Extract the (x, y) coordinate from the center of the cell holding the provided text.  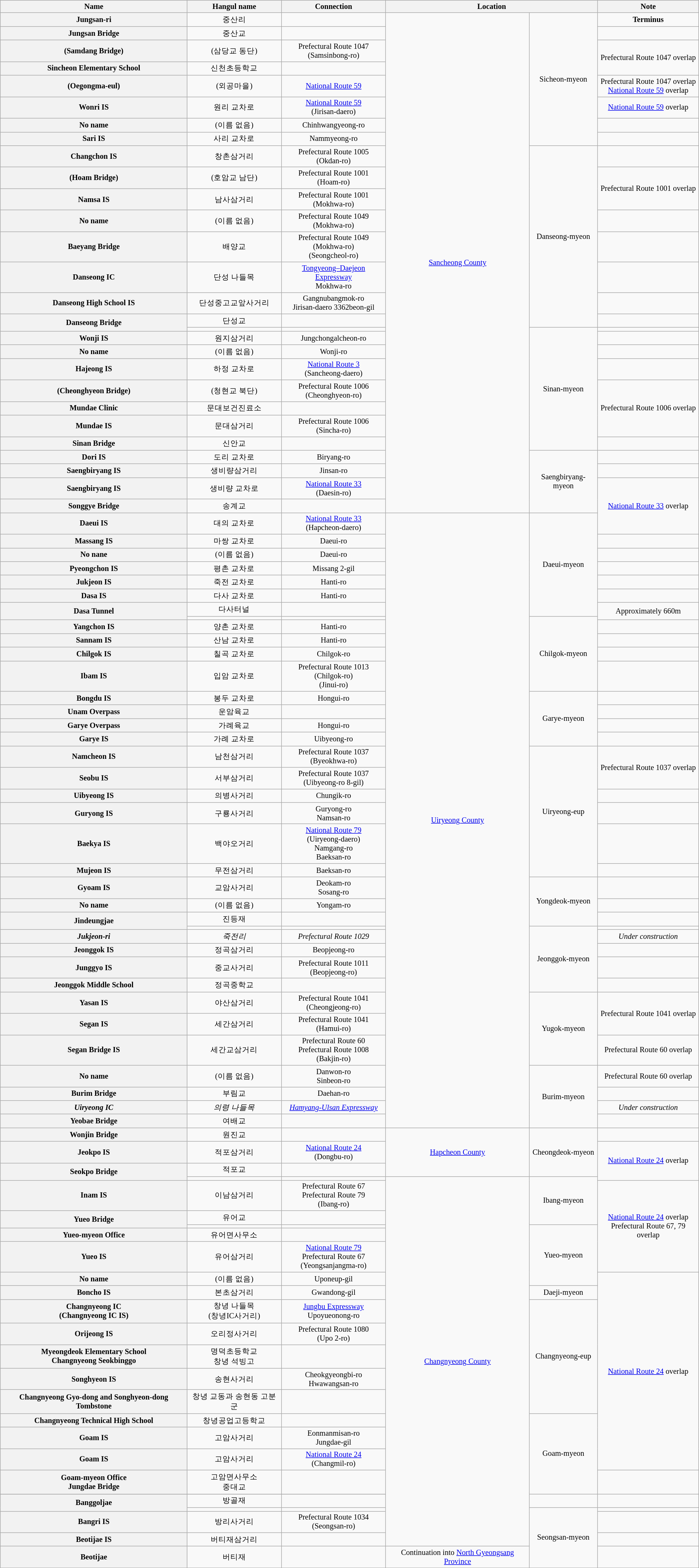
Sinan Bridge (94, 444)
Connection (333, 6)
Prefectural Route 1041 overlap (648, 1013)
Hapcheon County (458, 1152)
Changnyeong IC(Changnyeong IC IS) (94, 1311)
Dasa IS (94, 596)
산남 교차로 (234, 640)
(청현교 북단) (234, 391)
Hamyang-Ulsan Expressway (333, 1107)
Location (492, 6)
Approximately 660m (648, 611)
Namcheon IS (94, 757)
Yangchon IS (94, 627)
National Route 24(Changmil-ro) (333, 1459)
본초삼거리 (234, 1293)
Cheongdeok-myeon (564, 1152)
Mundae IS (94, 426)
Jeonggok IS (94, 950)
Danseong High School IS (94, 303)
Yongdeok-myeon (564, 901)
Baeksan-ro (333, 870)
National Route 79Prefectural Route 67(Yeongsanjangma-ro) (333, 1257)
Hangul name (234, 6)
도리 교차로 (234, 457)
Segan IS (94, 1024)
Chilgok-ro (333, 654)
창녕 교동과 송현동 고분군 (234, 1401)
Jindeungjae (94, 921)
Deokam-roSosang-ro (333, 888)
Yongam-ro (333, 905)
Prefectural Route 1034(Seongsan-ro) (333, 1522)
Prefectural Route 1029 (333, 936)
Wonjin Bridge (94, 1135)
Jungbu ExpresswayUpoyueonong-ro (333, 1311)
교암사거리 (234, 888)
Missang 2-gil (333, 568)
문대삼거리 (234, 426)
Seokpo Bridge (94, 1171)
Prefectural Route 1047 overlapNational Route 59 overlap (648, 86)
National Route 33(Hapcheon-daero) (333, 523)
Prefectural Route 1047(Samsinbong-ro) (333, 51)
Yueo-myeon Office (94, 1234)
Sinan-myeon (564, 388)
National Route 33 overlap (648, 506)
정곡삼거리 (234, 950)
Jungsan-ri (94, 19)
Myeongdeok Elementary SchoolChangnyeong Seokbinggo (94, 1356)
Changnyeong-eup (564, 1356)
National Route 33(Daesin-ro) (333, 488)
Uiryeong IC (94, 1107)
방골재 (234, 1501)
Namsa IS (94, 199)
Name (94, 6)
Chilgok-myeon (564, 654)
죽전리 (234, 936)
Prefectural Route 1049(Mokhwa-ro) (333, 221)
송현사거리 (234, 1379)
Bongdu IS (94, 698)
Uiryeong County (458, 820)
Jukjeon-ri (94, 936)
Yugok-myeon (564, 1029)
Unam Overpass (94, 712)
Chilgok IS (94, 654)
Gyoam IS (94, 888)
Junggyo IS (94, 968)
Danwon-roSinbeon-ro (333, 1076)
Prefectural Route 1001(Hoam-ro) (333, 178)
Seongsan-myeon (564, 1537)
Sari IS (94, 139)
Garye-myeon (564, 719)
Prefectural Route 1037 overlap (648, 767)
Prefectural Route 1047 overlap (648, 57)
Dasa Tunnel (94, 611)
Baeyang Bridge (94, 247)
명덕초등학교창녕 석빙고 (234, 1356)
Wonri IS (94, 107)
중산교 (234, 34)
Dori IS (94, 457)
적포삼거리 (234, 1152)
창녕공업고등학교 (234, 1420)
마쌍 교차로 (234, 541)
무전삼거리 (234, 870)
유어삼거리 (234, 1257)
원리 교차로 (234, 107)
(Samdang Bridge) (94, 51)
Prefectural Route 1006 overlap (648, 408)
National Route 59(Jirisan-daero) (333, 107)
(호암교 남단) (234, 178)
Uiryeong-eup (564, 811)
송계교 (234, 506)
Baekya IS (94, 843)
Prefectural Route 1001(Mokhwa-ro) (333, 199)
Changnyeong Gyo-dong and Songhyeon-dong Tombstone (94, 1401)
National Route 59 overlap (648, 107)
Continuation into North Gyeongsang Province (458, 1557)
Prefectural Route 1013(Chilgok-ro)(Jinui-ro) (333, 676)
Beotijae (94, 1557)
유어면사무소 (234, 1234)
Banggoljae (94, 1502)
대의 교차로 (234, 523)
Ibam IS (94, 676)
Boncho IS (94, 1293)
Beotijae IS (94, 1539)
Prefectural Route 1041(Cheongjeong-ro) (333, 1003)
봉두 교차로 (234, 698)
단성중고교앞사거리 (234, 303)
다사 교차로 (234, 596)
(Oegongma-eul) (94, 86)
Prefectural Route 67Prefectural Route 79(Ibang-ro) (333, 1195)
Danseong-myeon (564, 236)
여배교 (234, 1121)
생비량 교차로 (234, 488)
Goam-myeon OfficeJungdae Bridge (94, 1482)
Hajeong IS (94, 369)
의병사거리 (234, 795)
Yueo Bridge (94, 1219)
신천초등학교 (234, 69)
Sicheon-myeon (564, 79)
칠곡 교차로 (234, 654)
Ibang-myeon (564, 1201)
Goam-myeon (564, 1454)
문대보건진료소 (234, 408)
생비량삼거리 (234, 470)
National Route 3(Sancheong-daero) (333, 369)
Yueo IS (94, 1257)
Seobu IS (94, 778)
Jungsan Bridge (94, 34)
Nammyeong-ro (333, 139)
하정 교차로 (234, 369)
Sannam IS (94, 640)
버티재 (234, 1557)
Prefectural Route 60Prefectural Route 1008(Bakjin-ro) (333, 1050)
오리정사거리 (234, 1334)
입암 교차로 (234, 676)
Prefectural Route 1006(Sincha-ro) (333, 426)
(Hoam Bridge) (94, 178)
죽전 교차로 (234, 582)
서부삼거리 (234, 778)
Songgye Bridge (94, 506)
Eonmanmisan-roJungdae-gil (333, 1438)
National Route 59 (333, 86)
진등재 (234, 919)
창촌삼거리 (234, 156)
단성교 (234, 321)
백야오거리 (234, 843)
Uponeup-gil (333, 1279)
Yeobae Bridge (94, 1121)
(Cheonghyeon Bridge) (94, 391)
Songhyeon IS (94, 1379)
Saengbiryang-myeon (564, 482)
Prefectural Route 1011(Beopjeong-ro) (333, 968)
운암육교 (234, 712)
Tongyeong–Daejeon ExpresswayMokhwa-ro (333, 277)
Danseong Bridge (94, 322)
구룡사거리 (234, 813)
Prefectural Route 1080(Upo 2-ro) (333, 1334)
Jeonggok-myeon (564, 959)
Burim Bridge (94, 1094)
Daeui-myeon (564, 564)
Sincheon Elementary School (94, 69)
Prefectural Route 1006(Cheonghyeon-ro) (333, 391)
Daeui IS (94, 523)
Bangri IS (94, 1522)
세간교삼거리 (234, 1050)
Danseong IC (94, 277)
부림교 (234, 1094)
Mundae Clinic (94, 408)
남천삼거리 (234, 757)
Cheokgyeongbi-roHwawangsan-ro (333, 1379)
Wonji IS (94, 338)
이남삼거리 (234, 1195)
Burim-myeon (564, 1097)
사리 교차로 (234, 139)
창녕 나들목(창녕IC사거리) (234, 1311)
Prefectural Route 1005(Okdan-ro) (333, 156)
Changnyeong County (458, 1362)
중산리 (234, 19)
신안교 (234, 444)
다사터널 (234, 609)
Chungik-ro (333, 795)
Daehan-ro (333, 1094)
National Route 79(Uiryeong-daero)Namgang-roBaeksan-ro (333, 843)
세간삼거리 (234, 1024)
Guryong-roNamsan-ro (333, 813)
Jungchongalcheon-ro (333, 338)
Note (648, 6)
Garye IS (94, 739)
Jeokpo IS (94, 1152)
Gwandong-gil (333, 1293)
Wonji-ro (333, 352)
Prefectural Route 1049(Mokhwa-ro)(Seongcheol-ro) (333, 247)
양촌 교차로 (234, 627)
Terminus (648, 19)
Sancheong County (458, 262)
단성 나들목 (234, 277)
Massang IS (94, 541)
Prefectural Route 1041(Hamui-ro) (333, 1024)
적포교 (234, 1170)
가례 교차로 (234, 739)
Prefectural Route 1001 overlap (648, 189)
남사삼거리 (234, 199)
(외공마을) (234, 86)
Uibyeong IS (94, 795)
Orijeong IS (94, 1334)
Changnyeong Technical High School (94, 1420)
평촌 교차로 (234, 568)
Jinsan-ro (333, 470)
Inam IS (94, 1195)
버티재삼거리 (234, 1539)
National Route 24(Dongbu-ro) (333, 1152)
Jeonggok Middle School (94, 985)
Biryang-ro (333, 457)
Uibyeong-ro (333, 739)
National Route 24 overlapPrefectural Route 67, 79 overlap (648, 1226)
Guryong IS (94, 813)
유어교 (234, 1217)
Yueo-myeon (564, 1255)
원지삼거리 (234, 338)
Segan Bridge IS (94, 1050)
중교사거리 (234, 968)
원진교 (234, 1135)
방리사거리 (234, 1522)
(삼당교 동단) (234, 51)
Chinhwangyeong-ro (333, 125)
Daeji-myeon (564, 1293)
가례육교 (234, 725)
Beopjeong-ro (333, 950)
야산삼거리 (234, 1003)
Jukjeon IS (94, 582)
Prefectural Route 1037(Uibyeong-ro 8-gil) (333, 778)
Prefectural Route 1037(Byeokhwa-ro) (333, 757)
Pyeongchon IS (94, 568)
Mujeon IS (94, 870)
Yasan IS (94, 1003)
Garye Overpass (94, 725)
Changchon IS (94, 156)
배양교 (234, 247)
의령 나들목 (234, 1107)
정곡중학교 (234, 985)
고암면사무소중대교 (234, 1482)
No nane (94, 555)
Gangnubangmok-roJirisan-daero 3362beon-gil (333, 303)
